Detect which cell encompasses the target text, then output its (X, Y) center coordinate. 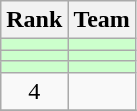
Team (102, 20)
4 (34, 91)
Rank (34, 20)
